Extract the (X, Y) coordinate from the center of the cell holding the provided text.  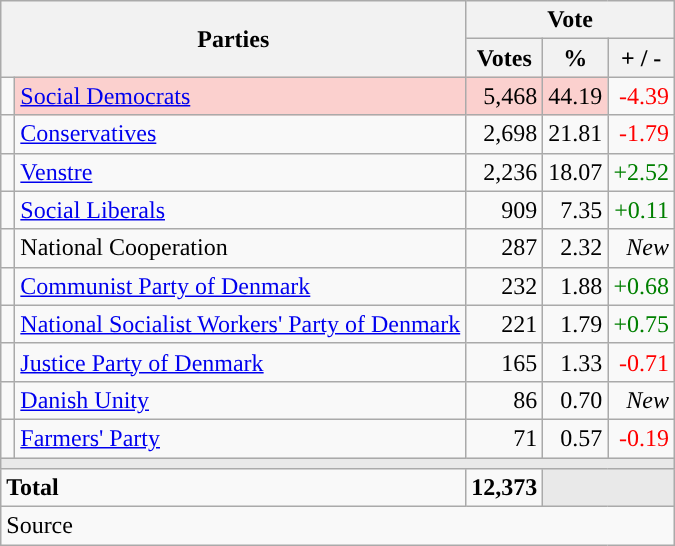
Votes (504, 58)
+0.68 (642, 286)
Communist Party of Denmark (240, 286)
1.33 (576, 362)
+ / - (642, 58)
Farmers' Party (240, 438)
-4.39 (642, 96)
909 (504, 210)
Social Liberals (240, 210)
1.79 (576, 324)
National Socialist Workers' Party of Denmark (240, 324)
44.19 (576, 96)
232 (504, 286)
-0.19 (642, 438)
0.70 (576, 400)
-0.71 (642, 362)
-1.79 (642, 134)
21.81 (576, 134)
1.88 (576, 286)
Vote (570, 20)
2,236 (504, 172)
5,468 (504, 96)
Justice Party of Denmark (240, 362)
Venstre (240, 172)
2.32 (576, 248)
% (576, 58)
+2.52 (642, 172)
Total (234, 488)
National Cooperation (240, 248)
18.07 (576, 172)
2,698 (504, 134)
7.35 (576, 210)
12,373 (504, 488)
+0.11 (642, 210)
71 (504, 438)
221 (504, 324)
Conservatives (240, 134)
Social Democrats (240, 96)
Source (338, 526)
+0.75 (642, 324)
Danish Unity (240, 400)
Parties (234, 39)
287 (504, 248)
0.57 (576, 438)
86 (504, 400)
165 (504, 362)
